For the text-containing cell, return its midpoint in [X, Y] coordinate format. 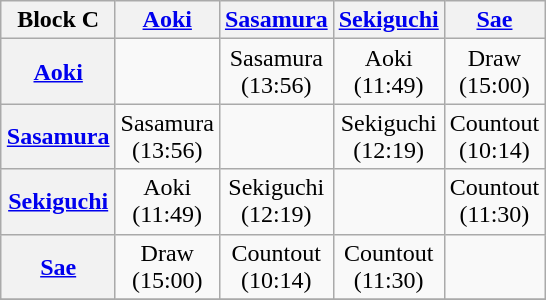
Block C [58, 20]
